Output the [X, Y] coordinate of the center of the cell containing the given text.  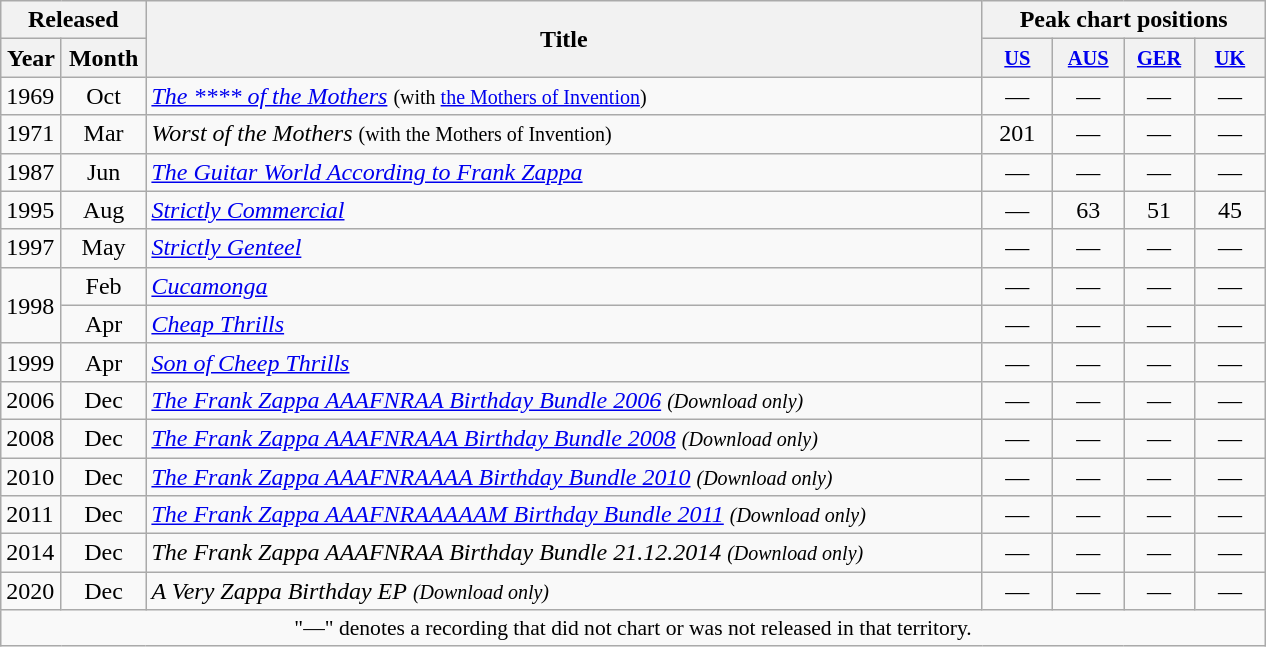
Year [32, 58]
51 [1160, 210]
1998 [32, 305]
1999 [32, 362]
Jun [104, 172]
63 [1088, 210]
2020 [32, 591]
A Very Zappa Birthday EP (Download only) [564, 591]
GER [1160, 58]
2006 [32, 400]
Month [104, 58]
2010 [32, 477]
1997 [32, 248]
"—" denotes a recording that did not chart or was not released in that territory. [634, 628]
Oct [104, 96]
The Frank Zappa AAAFNRAAAA Birthday Bundle 2010 (Download only) [564, 477]
Aug [104, 210]
Peak chart positions [1124, 20]
Feb [104, 286]
The Guitar World According to Frank Zappa [564, 172]
Released [74, 20]
UK [1230, 58]
Title [564, 39]
Strictly Commercial [564, 210]
Mar [104, 134]
The **** of the Mothers (with the Mothers of Invention) [564, 96]
The Frank Zappa AAAFNRAA Birthday Bundle 2006 (Download only) [564, 400]
1995 [32, 210]
Worst of the Mothers (with the Mothers of Invention) [564, 134]
The Frank Zappa AAAFNRAAAAAM Birthday Bundle 2011 (Download only) [564, 515]
The Frank Zappa AAAFNRAA Birthday Bundle 21.12.2014 (Download only) [564, 553]
Cucamonga [564, 286]
Strictly Genteel [564, 248]
May [104, 248]
US [1018, 58]
2011 [32, 515]
1971 [32, 134]
1987 [32, 172]
201 [1018, 134]
45 [1230, 210]
Cheap Thrills [564, 324]
1969 [32, 96]
AUS [1088, 58]
2008 [32, 438]
Son of Cheep Thrills [564, 362]
The Frank Zappa AAAFNRAAA Birthday Bundle 2008 (Download only) [564, 438]
2014 [32, 553]
